For the text-containing cell, return its midpoint in (x, y) coordinate format. 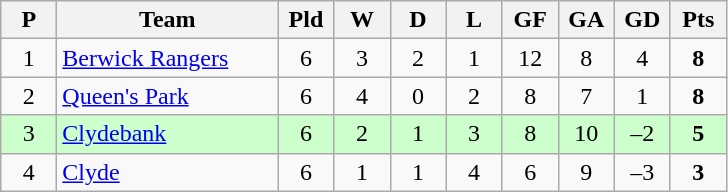
9 (586, 172)
12 (530, 58)
Berwick Rangers (168, 58)
GF (530, 20)
–2 (642, 134)
Pld (306, 20)
7 (586, 96)
Pts (698, 20)
P (29, 20)
10 (586, 134)
GD (642, 20)
Team (168, 20)
Queen's Park (168, 96)
0 (418, 96)
D (418, 20)
W (362, 20)
–3 (642, 172)
5 (698, 134)
GA (586, 20)
Clydebank (168, 134)
L (474, 20)
Clyde (168, 172)
